Extract the (x, y) coordinate from the center of the cell holding the provided text.  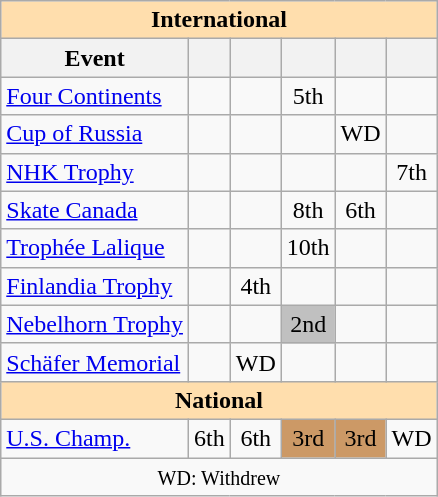
5th (308, 96)
Trophée Lalique (95, 248)
International (219, 20)
WD: Withdrew (219, 477)
Four Continents (95, 96)
Finlandia Trophy (95, 286)
U.S. Champ. (95, 438)
8th (308, 210)
Event (95, 58)
Schäfer Memorial (95, 362)
10th (308, 248)
NHK Trophy (95, 172)
Skate Canada (95, 210)
7th (412, 172)
Cup of Russia (95, 134)
National (219, 400)
Nebelhorn Trophy (95, 324)
4th (256, 286)
2nd (308, 324)
